From the cell containing the given text, extract its center point as (X, Y) coordinate. 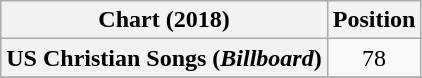
Chart (2018) (164, 20)
78 (374, 58)
Position (374, 20)
US Christian Songs (Billboard) (164, 58)
